Detect which cell encompasses the target text, then output its [x, y] center coordinate. 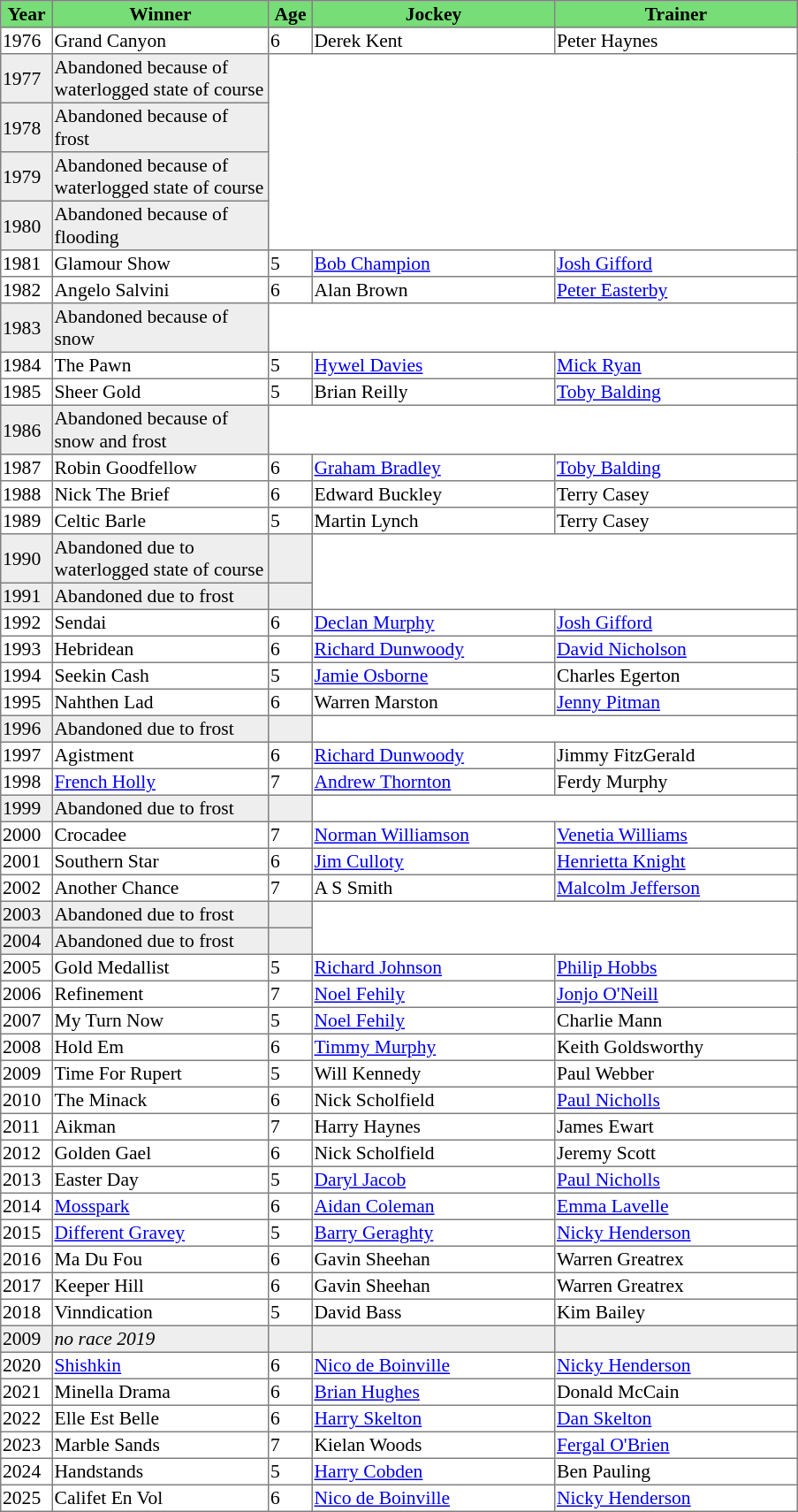
1996 [27, 729]
Graham Bradley [433, 468]
Will Kennedy [433, 1073]
Jenny Pitman [676, 702]
Another Chance [160, 888]
Paul Webber [676, 1073]
2010 [27, 1100]
Mosspark [160, 1206]
1977 [27, 79]
Agistment [160, 755]
Golden Gael [160, 1153]
Hywel Davies [433, 365]
1979 [27, 177]
2015 [27, 1233]
Norman Williamson [433, 835]
Kim Bailey [676, 1312]
2023 [27, 1445]
The Minack [160, 1100]
Celtic Barle [160, 521]
Easter Day [160, 1180]
Sendai [160, 622]
The Pawn [160, 365]
Minella Drama [160, 1392]
A S Smith [433, 888]
Peter Easterby [676, 290]
2005 [27, 967]
Mick Ryan [676, 365]
Hebridean [160, 649]
Winner [160, 14]
1981 [27, 263]
Andrew Thornton [433, 782]
Year [27, 14]
Trainer [676, 14]
Crocadee [160, 835]
2004 [27, 941]
1978 [27, 127]
Jimmy FitzGerald [676, 755]
2025 [27, 1498]
2003 [27, 914]
Vinndication [160, 1312]
2014 [27, 1206]
1984 [27, 365]
Shishkin [160, 1365]
1994 [27, 676]
Peter Haynes [676, 41]
Charles Egerton [676, 676]
Bob Champion [433, 263]
Kielan Woods [433, 1445]
2006 [27, 994]
1976 [27, 41]
Jim Culloty [433, 861]
2018 [27, 1312]
Angelo Salvini [160, 290]
Marble Sands [160, 1445]
Harry Skelton [433, 1418]
Nick The Brief [160, 494]
Jamie Osborne [433, 676]
Brian Reilly [433, 392]
Different Gravey [160, 1233]
Seekin Cash [160, 676]
Aidan Coleman [433, 1206]
Sheer Gold [160, 392]
1989 [27, 521]
Charlie Mann [676, 1020]
Keeper Hill [160, 1286]
2021 [27, 1392]
1999 [27, 808]
Philip Hobbs [676, 967]
Gold Medallist [160, 967]
Handstands [160, 1471]
Derek Kent [433, 41]
Richard Johnson [433, 967]
1983 [27, 328]
Nahthen Lad [160, 702]
1985 [27, 392]
1993 [27, 649]
1998 [27, 782]
1986 [27, 430]
2020 [27, 1365]
Ferdy Murphy [676, 782]
1991 [27, 596]
Venetia Williams [676, 835]
Martin Lynch [433, 521]
2017 [27, 1286]
Donald McCain [676, 1392]
Hold Em [160, 1047]
Abandoned because of snow and frost [160, 430]
2012 [27, 1153]
Keith Goldsworthy [676, 1047]
Grand Canyon [160, 41]
2008 [27, 1047]
My Turn Now [160, 1020]
1982 [27, 290]
1987 [27, 468]
1980 [27, 225]
2007 [27, 1020]
Abandoned because of snow [160, 328]
Abandoned because of frost [160, 127]
David Nicholson [676, 649]
Henrietta Knight [676, 861]
Harry Haynes [433, 1126]
Dan Skelton [676, 1418]
Edward Buckley [433, 494]
1995 [27, 702]
Time For Rupert [160, 1073]
2001 [27, 861]
2002 [27, 888]
Jockey [433, 14]
Declan Murphy [433, 622]
no race 2019 [160, 1339]
Age [291, 14]
1997 [27, 755]
David Bass [433, 1312]
2024 [27, 1471]
Abandoned due to waterlogged state of course [160, 559]
1992 [27, 622]
Southern Star [160, 861]
Alan Brown [433, 290]
Abandoned because of flooding [160, 225]
Daryl Jacob [433, 1180]
French Holly [160, 782]
Warren Marston [433, 702]
2011 [27, 1126]
Glamour Show [160, 263]
Jonjo O'Neill [676, 994]
Ben Pauling [676, 1471]
Robin Goodfellow [160, 468]
2022 [27, 1418]
Elle Est Belle [160, 1418]
Refinement [160, 994]
Emma Lavelle [676, 1206]
Califet En Vol [160, 1498]
Fergal O'Brien [676, 1445]
2016 [27, 1259]
Aikman [160, 1126]
Timmy Murphy [433, 1047]
1990 [27, 559]
Brian Hughes [433, 1392]
1988 [27, 494]
2013 [27, 1180]
Malcolm Jefferson [676, 888]
Harry Cobden [433, 1471]
Jeremy Scott [676, 1153]
Barry Geraghty [433, 1233]
2000 [27, 835]
James Ewart [676, 1126]
Ma Du Fou [160, 1259]
